Find where the given text appears and provide that cell's center as (x, y) coordinate. 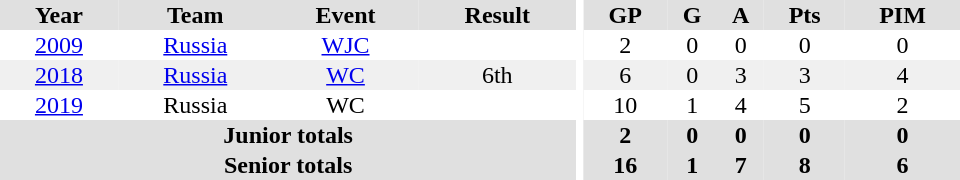
2018 (59, 75)
PIM (902, 15)
Pts (804, 15)
Senior totals (288, 165)
Team (196, 15)
Junior totals (288, 135)
Result (497, 15)
8 (804, 165)
2009 (59, 45)
Event (346, 15)
2019 (59, 105)
10 (625, 105)
WJC (346, 45)
6th (497, 75)
7 (740, 165)
16 (625, 165)
GP (625, 15)
A (740, 15)
Year (59, 15)
G (692, 15)
5 (804, 105)
